Detect which cell encompasses the target text, then output its [x, y] center coordinate. 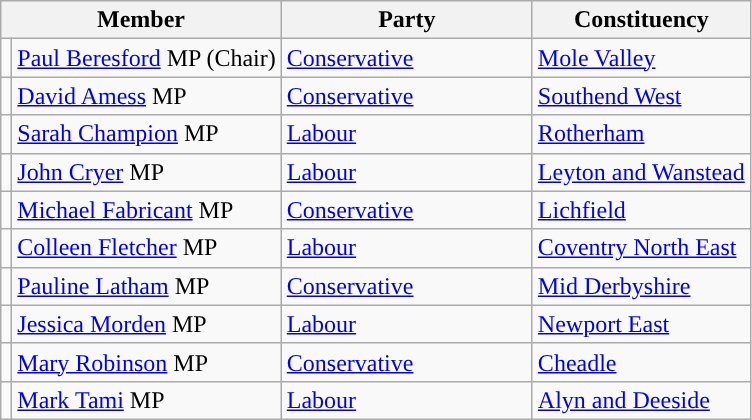
David Amess MP [146, 96]
Mark Tami MP [146, 400]
Michael Fabricant MP [146, 210]
Constituency [641, 20]
Lichfield [641, 210]
Party [406, 20]
Coventry North East [641, 248]
Southend West [641, 96]
Jessica Morden MP [146, 324]
Colleen Fletcher MP [146, 248]
Mole Valley [641, 58]
Alyn and Deeside [641, 400]
Cheadle [641, 362]
Pauline Latham MP [146, 286]
Mary Robinson MP [146, 362]
Rotherham [641, 134]
Leyton and Wanstead [641, 172]
Member [142, 20]
John Cryer MP [146, 172]
Sarah Champion MP [146, 134]
Newport East [641, 324]
Mid Derbyshire [641, 286]
Paul Beresford MP (Chair) [146, 58]
